Scan for the cell matching the given text and deliver its [X, Y] coordinate at center. 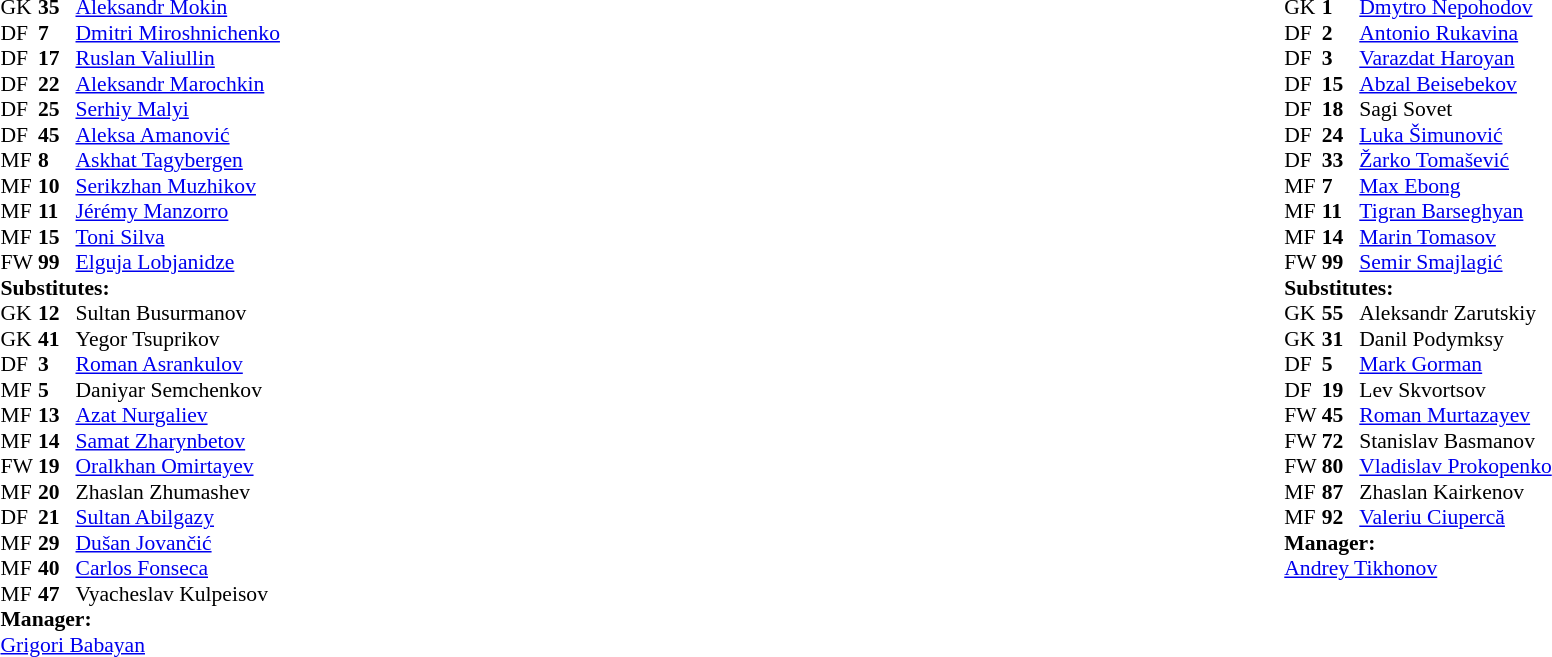
Vladislav Prokopenko [1455, 467]
21 [57, 517]
Luka Šimunović [1455, 135]
20 [57, 492]
Ruslan Valiullin [178, 59]
10 [57, 186]
Daniyar Semchenkov [178, 390]
Lev Skvortsov [1455, 390]
12 [57, 313]
25 [57, 109]
Elguja Lobjanidze [178, 263]
29 [57, 543]
Oralkhan Omirtayev [178, 467]
41 [57, 339]
80 [1341, 467]
Marin Tomasov [1455, 237]
Abzal Beisebekov [1455, 84]
Andrey Tikhonov [1418, 569]
Yegor Tsuprikov [178, 339]
Askhat Tagybergen [178, 161]
Sultan Busurmanov [178, 313]
17 [57, 59]
22 [57, 84]
Aleksa Amanović [178, 135]
Dušan Jovančić [178, 543]
Sagi Sovet [1455, 109]
Semir Smajlagić [1455, 263]
2 [1341, 33]
Vyacheslav Kulpeisov [178, 594]
Aleksandr Zarutskiy [1455, 313]
Zhaslan Kairkenov [1455, 492]
Max Ebong [1455, 186]
Carlos Fonseca [178, 569]
92 [1341, 517]
Danil Podymksy [1455, 339]
Tigran Barseghyan [1455, 211]
Toni Silva [178, 237]
Aleksandr Marochkin [178, 84]
24 [1341, 135]
Varazdat Haroyan [1455, 59]
55 [1341, 313]
31 [1341, 339]
40 [57, 569]
Žarko Tomašević [1455, 161]
Jérémy Manzorro [178, 211]
13 [57, 415]
Roman Murtazayev [1455, 415]
Azat Nurgaliev [178, 415]
33 [1341, 161]
18 [1341, 109]
Serikzhan Muzhikov [178, 186]
Valeriu Ciupercă [1455, 517]
72 [1341, 441]
Stanislav Basmanov [1455, 441]
Samat Zharynbetov [178, 441]
Antonio Rukavina [1455, 33]
8 [57, 161]
87 [1341, 492]
Mark Gorman [1455, 365]
Sultan Abilgazy [178, 517]
Serhiy Malyi [178, 109]
Roman Asrankulov [178, 365]
47 [57, 594]
Dmitri Miroshnichenko [178, 33]
Zhaslan Zhumashev [178, 492]
